Return (X, Y) of the center of cell containing provided text 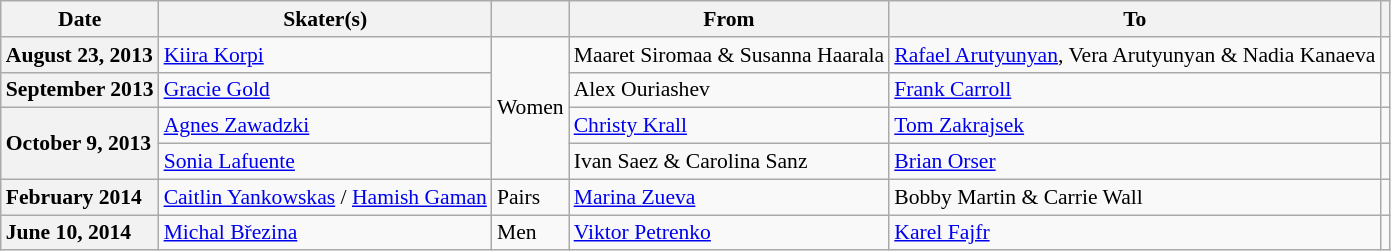
Maaret Siromaa & Susanna Haarala (730, 55)
Agnes Zawadzki (326, 126)
Bobby Martin & Carrie Wall (1134, 197)
February 2014 (80, 197)
Tom Zakrajsek (1134, 126)
Frank Carroll (1134, 90)
Sonia Lafuente (326, 162)
Date (80, 19)
Women (530, 108)
Caitlin Yankowskas / Hamish Gaman (326, 197)
September 2013 (80, 90)
Pairs (530, 197)
Marina Zueva (730, 197)
To (1134, 19)
Men (530, 233)
Christy Krall (730, 126)
Kiira Korpi (326, 55)
Karel Fajfr (1134, 233)
August 23, 2013 (80, 55)
Rafael Arutyunyan, Vera Arutyunyan & Nadia Kanaeva (1134, 55)
Gracie Gold (326, 90)
Brian Orser (1134, 162)
From (730, 19)
Alex Ouriashev (730, 90)
Viktor Petrenko (730, 233)
Skater(s) (326, 19)
June 10, 2014 (80, 233)
October 9, 2013 (80, 144)
Michal Březina (326, 233)
Ivan Saez & Carolina Sanz (730, 162)
